For the text-containing cell, return its midpoint in [x, y] coordinate format. 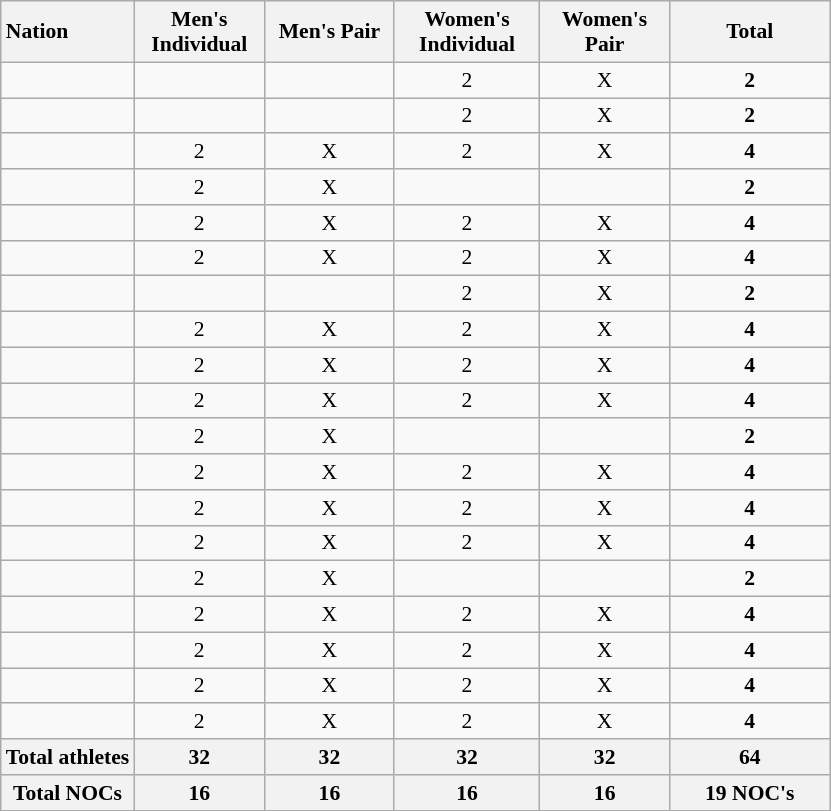
Men's Individual [199, 32]
Total NOCs [68, 793]
Women's Pair [605, 32]
64 [750, 757]
Women's Individual [466, 32]
Nation [68, 32]
Total [750, 32]
19 NOC's [750, 793]
Total athletes [68, 757]
Men's Pair [329, 32]
